Identify which cell holds the provided text, then report its (x, y) central coordinate. 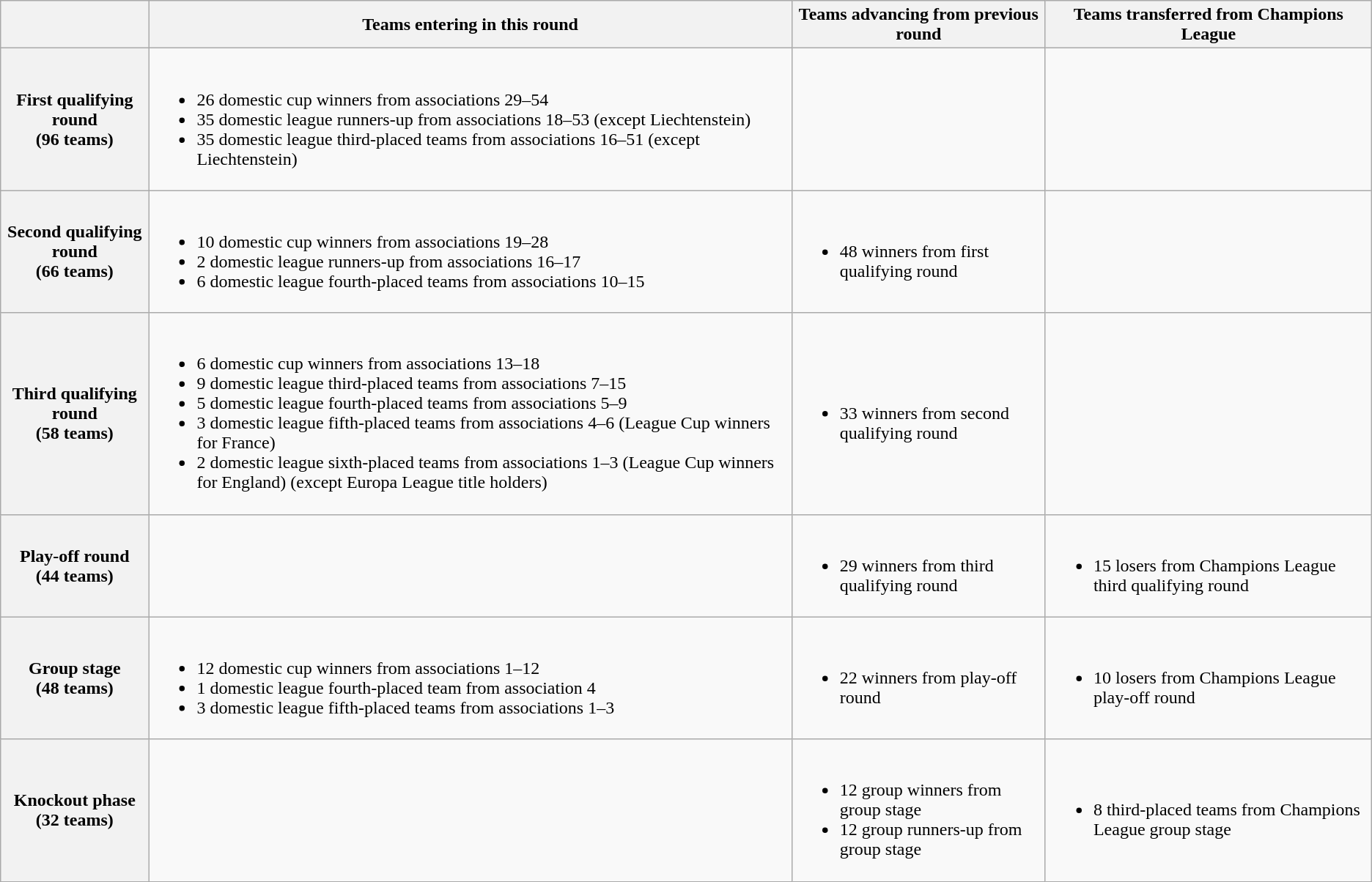
First qualifying round(96 teams) (75, 119)
Second qualifying round(66 teams) (75, 252)
Teams entering in this round (471, 25)
Play-off round(44 teams) (75, 566)
33 winners from second qualifying round (918, 413)
Teams transferred from Champions League (1208, 25)
Third qualifying round(58 teams) (75, 413)
Knockout phase(32 teams) (75, 810)
10 losers from Champions League play-off round (1208, 678)
12 group winners from group stage12 group runners-up from group stage (918, 810)
22 winners from play-off round (918, 678)
48 winners from first qualifying round (918, 252)
15 losers from Champions League third qualifying round (1208, 566)
29 winners from third qualifying round (918, 566)
Teams advancing from previous round (918, 25)
8 third-placed teams from Champions League group stage (1208, 810)
Group stage(48 teams) (75, 678)
